From the cell containing the given text, extract its center point as [X, Y] coordinate. 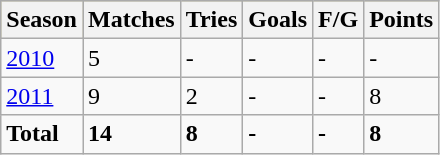
Matches [131, 20]
Total [42, 134]
F/G [338, 20]
9 [131, 96]
2010 [42, 58]
5 [131, 58]
2011 [42, 96]
Goals [278, 20]
14 [131, 134]
Season [42, 20]
2 [212, 96]
Points [402, 20]
Tries [212, 20]
